Provide the [x, y] coordinate of the cell's center where the given text is located.  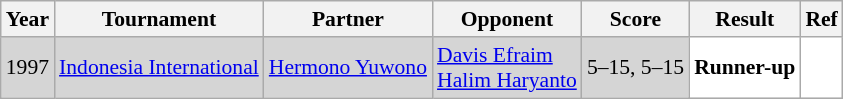
Tournament [159, 19]
Result [744, 19]
Opponent [507, 19]
Runner-up [744, 68]
Davis Efraim Halim Haryanto [507, 68]
5–15, 5–15 [636, 68]
Hermono Yuwono [348, 68]
Indonesia International [159, 68]
Ref [821, 19]
Year [28, 19]
Partner [348, 19]
Score [636, 19]
1997 [28, 68]
